Pinpoint the cell where the given text exists, returning its [X, Y] midpoint coordinate. 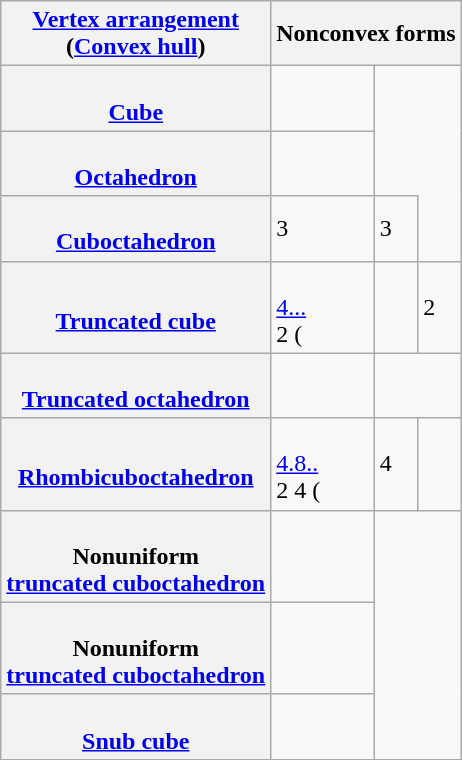
Rhombicuboctahedron [136, 464]
Octahedron [136, 164]
4...2 ( [323, 307]
4.8..2 4 ( [323, 464]
Truncated octahedron [136, 386]
Cuboctahedron [136, 228]
4 [396, 464]
2 [440, 307]
Snub cube [136, 726]
Nonconvex forms [366, 34]
Vertex arrangement(Convex hull) [136, 34]
Cube [136, 98]
Truncated cube [136, 307]
